Return (X, Y) of the center of cell containing provided text 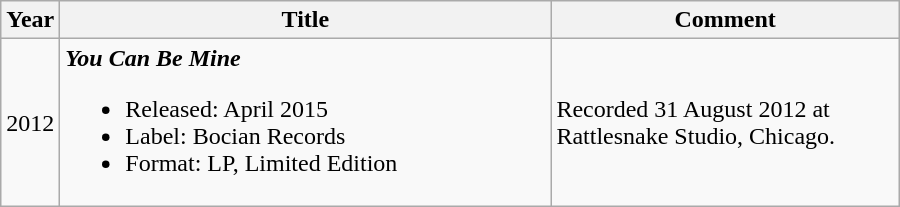
Title (306, 20)
You Can Be MineReleased: April 2015Label: Bocian Records Format: LP, Limited Edition (306, 122)
Year (30, 20)
Comment (726, 20)
Recorded 31 August 2012 at Rattlesnake Studio, Chicago. (726, 122)
2012 (30, 122)
